Scan for the cell matching the given text and deliver its (X, Y) coordinate at center. 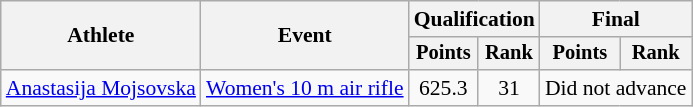
Athlete (101, 36)
Anastasija Mojsovska (101, 88)
Did not advance (616, 88)
625.3 (444, 88)
Final (616, 19)
Qualification (474, 19)
31 (509, 88)
Women's 10 m air rifle (305, 88)
Event (305, 36)
